Find where the given text appears and provide that cell's center as (x, y) coordinate. 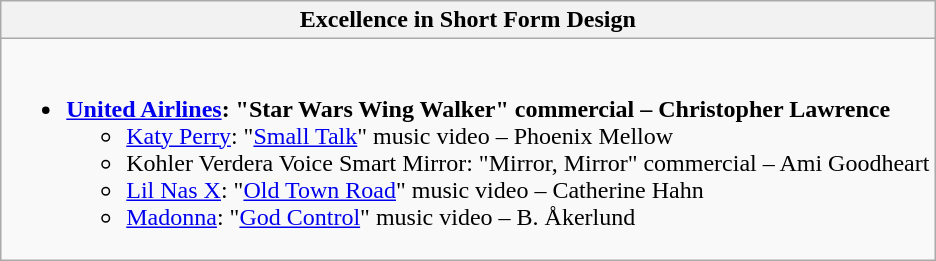
Excellence in Short Form Design (468, 20)
